Pinpoint the cell where the given text exists, returning its [X, Y] midpoint coordinate. 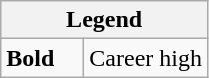
Career high [146, 58]
Legend [104, 20]
Bold [42, 58]
